Provide the [x, y] coordinate of the cell's center where the given text is located.  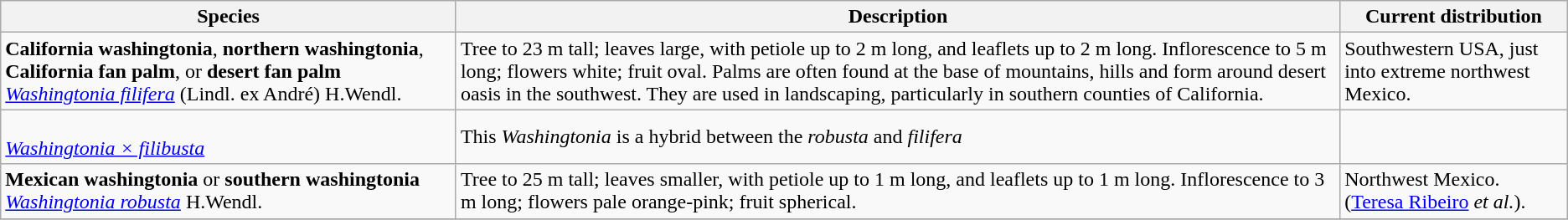
Washingtonia × filibusta [229, 137]
California washingtonia, northern washingtonia, California fan palm, or desert fan palm Washingtonia filifera (Lindl. ex André) H.Wendl. [229, 71]
Current distribution [1454, 17]
Southwestern USA, just into extreme northwest Mexico. [1454, 71]
This Washingtonia is a hybrid between the robusta and filifera [898, 137]
Mexican washingtonia or southern washingtonia Washingtonia robusta H.Wendl. [229, 191]
Description [898, 17]
Species [229, 17]
Northwest Mexico. (Teresa Ribeiro et al.). [1454, 191]
